Identify which cell holds the provided text, then report its (x, y) central coordinate. 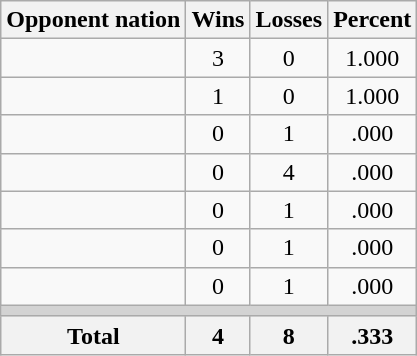
Opponent nation (94, 20)
Percent (372, 20)
Total (94, 335)
3 (218, 58)
Losses (289, 20)
Wins (218, 20)
.333 (372, 335)
8 (289, 335)
